From the cell containing the given text, extract its center point as [x, y] coordinate. 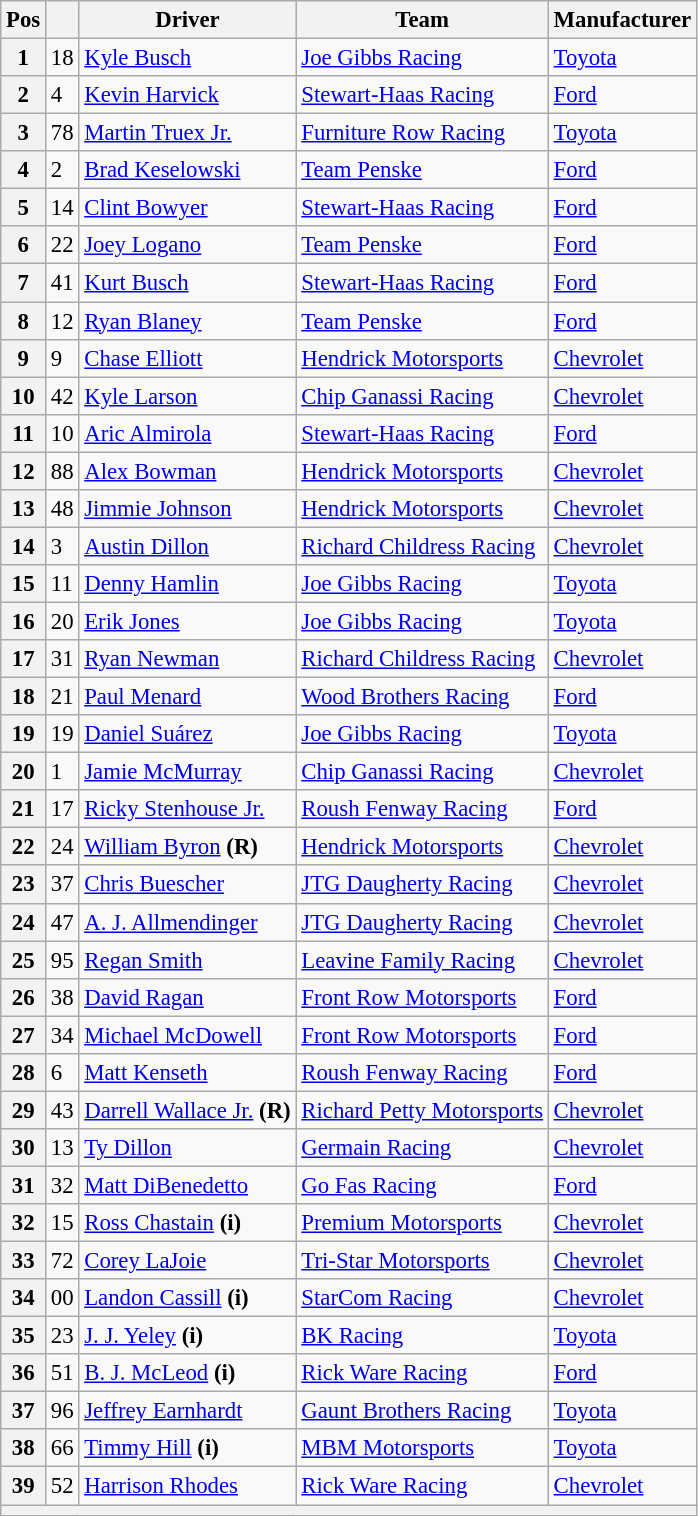
78 [62, 133]
96 [62, 1411]
Landon Cassill (i) [188, 1298]
Erik Jones [188, 621]
52 [62, 1486]
7 [24, 283]
48 [62, 509]
Wood Brothers Racing [422, 697]
33 [24, 1261]
00 [62, 1298]
51 [62, 1373]
Harrison Rhodes [188, 1486]
A. J. Allmendinger [188, 922]
Paul Menard [188, 697]
27 [24, 1035]
Jeffrey Earnhardt [188, 1411]
Denny Hamlin [188, 584]
29 [24, 1110]
David Ragan [188, 997]
Daniel Suárez [188, 734]
Timmy Hill (i) [188, 1449]
Aric Almirola [188, 433]
Kurt Busch [188, 283]
Martin Truex Jr. [188, 133]
43 [62, 1110]
5 [24, 208]
Ryan Newman [188, 659]
72 [62, 1261]
25 [24, 960]
Jimmie Johnson [188, 509]
MBM Motorsports [422, 1449]
Manufacturer [622, 20]
Kyle Larson [188, 396]
Joey Logano [188, 245]
Regan Smith [188, 960]
88 [62, 471]
Michael McDowell [188, 1035]
William Byron (R) [188, 847]
Furniture Row Racing [422, 133]
30 [24, 1148]
StarCom Racing [422, 1298]
Matt Kenseth [188, 1073]
Chase Elliott [188, 358]
41 [62, 283]
BK Racing [422, 1336]
Tri-Star Motorsports [422, 1261]
Corey LaJoie [188, 1261]
Jamie McMurray [188, 772]
35 [24, 1336]
Richard Petty Motorsports [422, 1110]
Go Fas Racing [422, 1185]
Brad Keselowski [188, 170]
Kyle Busch [188, 58]
J. J. Yeley (i) [188, 1336]
Ryan Blaney [188, 321]
Premium Motorsports [422, 1223]
36 [24, 1373]
47 [62, 922]
66 [62, 1449]
Driver [188, 20]
26 [24, 997]
Ty Dillon [188, 1148]
Austin Dillon [188, 546]
42 [62, 396]
Germain Racing [422, 1148]
8 [24, 321]
Gaunt Brothers Racing [422, 1411]
16 [24, 621]
Kevin Harvick [188, 95]
Darrell Wallace Jr. (R) [188, 1110]
Alex Bowman [188, 471]
Leavine Family Racing [422, 960]
B. J. McLeod (i) [188, 1373]
39 [24, 1486]
Pos [24, 20]
Ricky Stenhouse Jr. [188, 809]
95 [62, 960]
Matt DiBenedetto [188, 1185]
Ross Chastain (i) [188, 1223]
Team [422, 20]
28 [24, 1073]
Clint Bowyer [188, 208]
Chris Buescher [188, 885]
